Locate the cell with the specified text and output its [x, y] center coordinate. 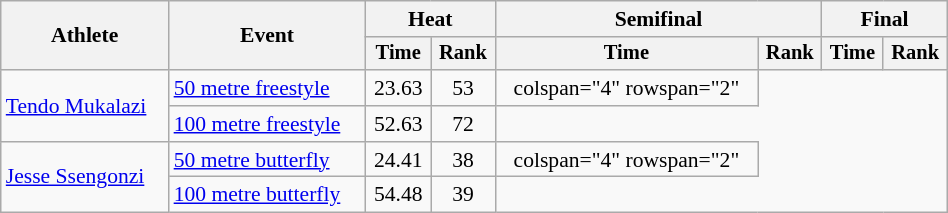
Tendo Mukalazi [85, 106]
54.48 [398, 195]
100 metre freestyle [268, 124]
Semifinal [658, 19]
50 metre freestyle [268, 88]
39 [463, 195]
Event [268, 36]
24.41 [398, 160]
52.63 [398, 124]
50 metre butterfly [268, 160]
53 [463, 88]
Heat [431, 19]
100 metre butterfly [268, 195]
Jesse Ssengonzi [85, 178]
Final [884, 19]
38 [463, 160]
23.63 [398, 88]
72 [463, 124]
Athlete [85, 36]
